Search for the cell housing the specified text and yield its [X, Y] center coordinate. 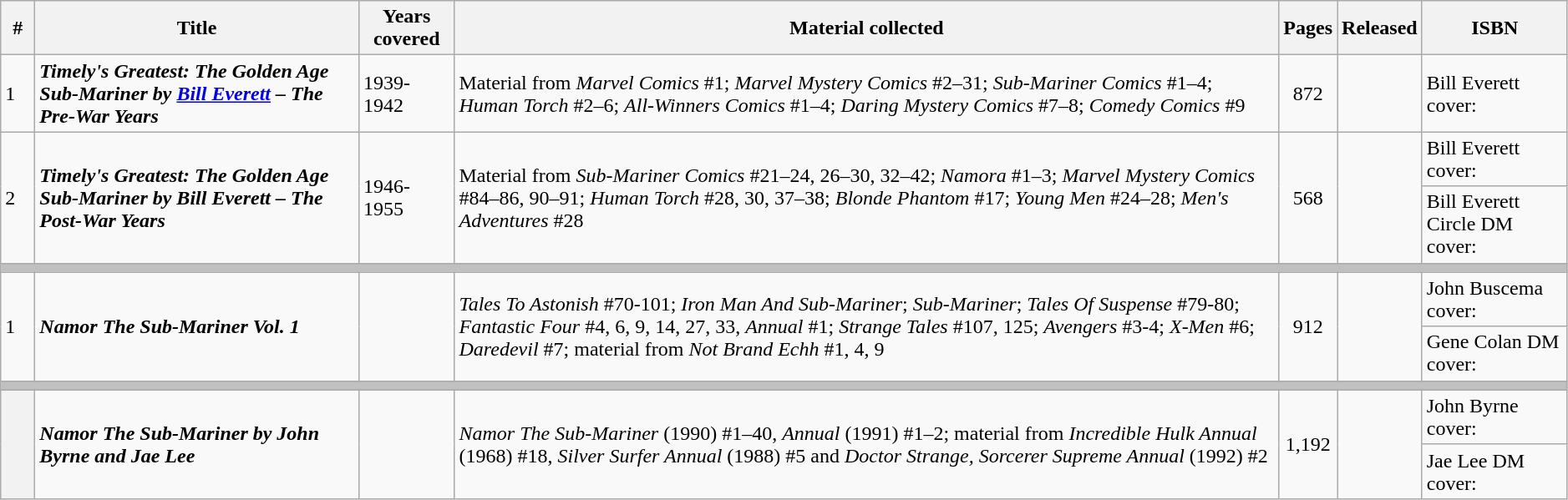
Namor The Sub-Mariner Vol. 1 [197, 326]
1946-1955 [406, 197]
# [18, 28]
John Buscema cover: [1494, 299]
Gene Colan DM cover: [1494, 354]
Bill Everett Circle DM cover: [1494, 225]
1939-1942 [406, 93]
Timely's Greatest: The Golden Age Sub-Mariner by Bill Everett – The Post-War Years [197, 197]
John Byrne cover: [1494, 417]
Timely's Greatest: The Golden Age Sub-Mariner by Bill Everett – The Pre-War Years [197, 93]
Title [197, 28]
Released [1380, 28]
872 [1308, 93]
Jae Lee DM cover: [1494, 471]
2 [18, 197]
Material collected [867, 28]
ISBN [1494, 28]
Namor The Sub-Mariner by John Byrne and Jae Lee [197, 444]
912 [1308, 326]
1,192 [1308, 444]
568 [1308, 197]
Years covered [406, 28]
Pages [1308, 28]
